Search for the cell housing the specified text and yield its (X, Y) center coordinate. 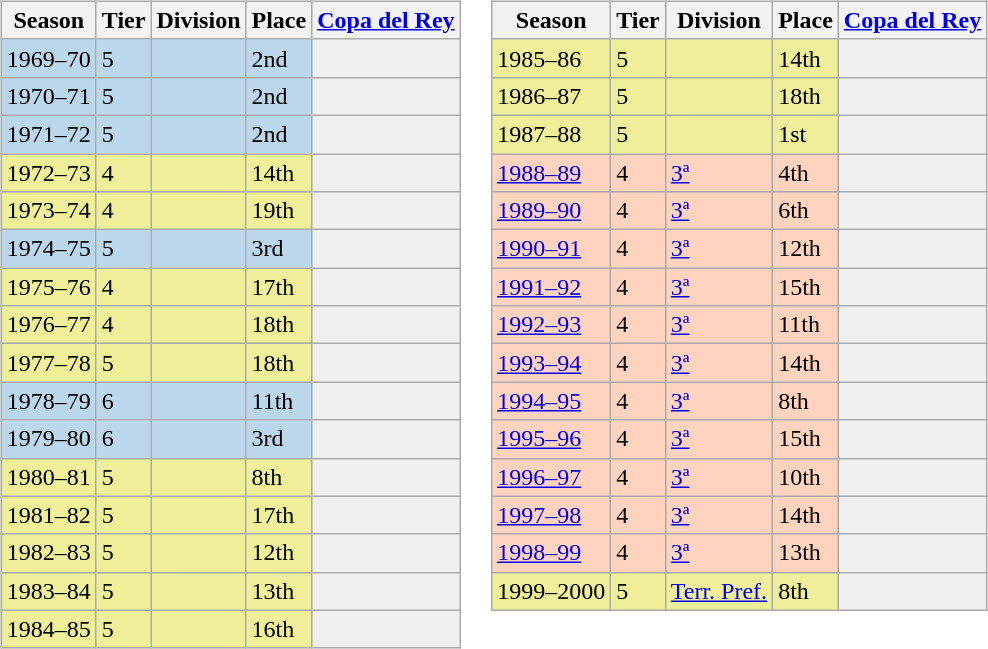
1973–74 (48, 211)
16th (279, 629)
1980–81 (48, 477)
1st (806, 134)
6th (806, 211)
1995–96 (552, 439)
1996–97 (552, 477)
1979–80 (48, 439)
1975–76 (48, 287)
1970–71 (48, 96)
10th (806, 477)
1991–92 (552, 287)
Terr. Pref. (718, 591)
1988–89 (552, 173)
1986–87 (552, 96)
1984–85 (48, 629)
1989–90 (552, 211)
1977–78 (48, 363)
1993–94 (552, 363)
1983–84 (48, 591)
4th (806, 173)
1976–77 (48, 325)
1974–75 (48, 249)
1969–70 (48, 58)
1990–91 (552, 249)
1981–82 (48, 515)
1985–86 (552, 58)
1999–2000 (552, 591)
1978–79 (48, 401)
1982–83 (48, 553)
1997–98 (552, 515)
1972–73 (48, 173)
1971–72 (48, 134)
1987–88 (552, 134)
1992–93 (552, 325)
1998–99 (552, 553)
1994–95 (552, 401)
19th (279, 211)
